Output the (X, Y) coordinate of the center of the cell containing the given text.  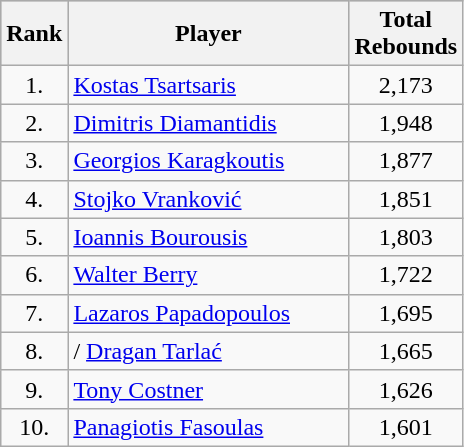
9. (34, 389)
3. (34, 161)
1,948 (406, 123)
Kostas Tsartsaris (208, 85)
Panagiotis Fasoulas (208, 427)
6. (34, 275)
Lazaros Papadopoulos (208, 313)
Rank (34, 34)
Walter Berry (208, 275)
8. (34, 351)
Stojko Vranković (208, 199)
7. (34, 313)
1,851 (406, 199)
Ioannis Bourousis (208, 237)
Georgios Karagkoutis (208, 161)
Player (208, 34)
Total Rebounds (406, 34)
1. (34, 85)
Tony Costner (208, 389)
2,173 (406, 85)
10. (34, 427)
/ Dragan Tarlać (208, 351)
1,877 (406, 161)
2. (34, 123)
1,722 (406, 275)
1,695 (406, 313)
1,626 (406, 389)
5. (34, 237)
1,665 (406, 351)
Dimitris Diamantidis (208, 123)
1,601 (406, 427)
4. (34, 199)
1,803 (406, 237)
